For the text-containing cell, return its midpoint in [X, Y] coordinate format. 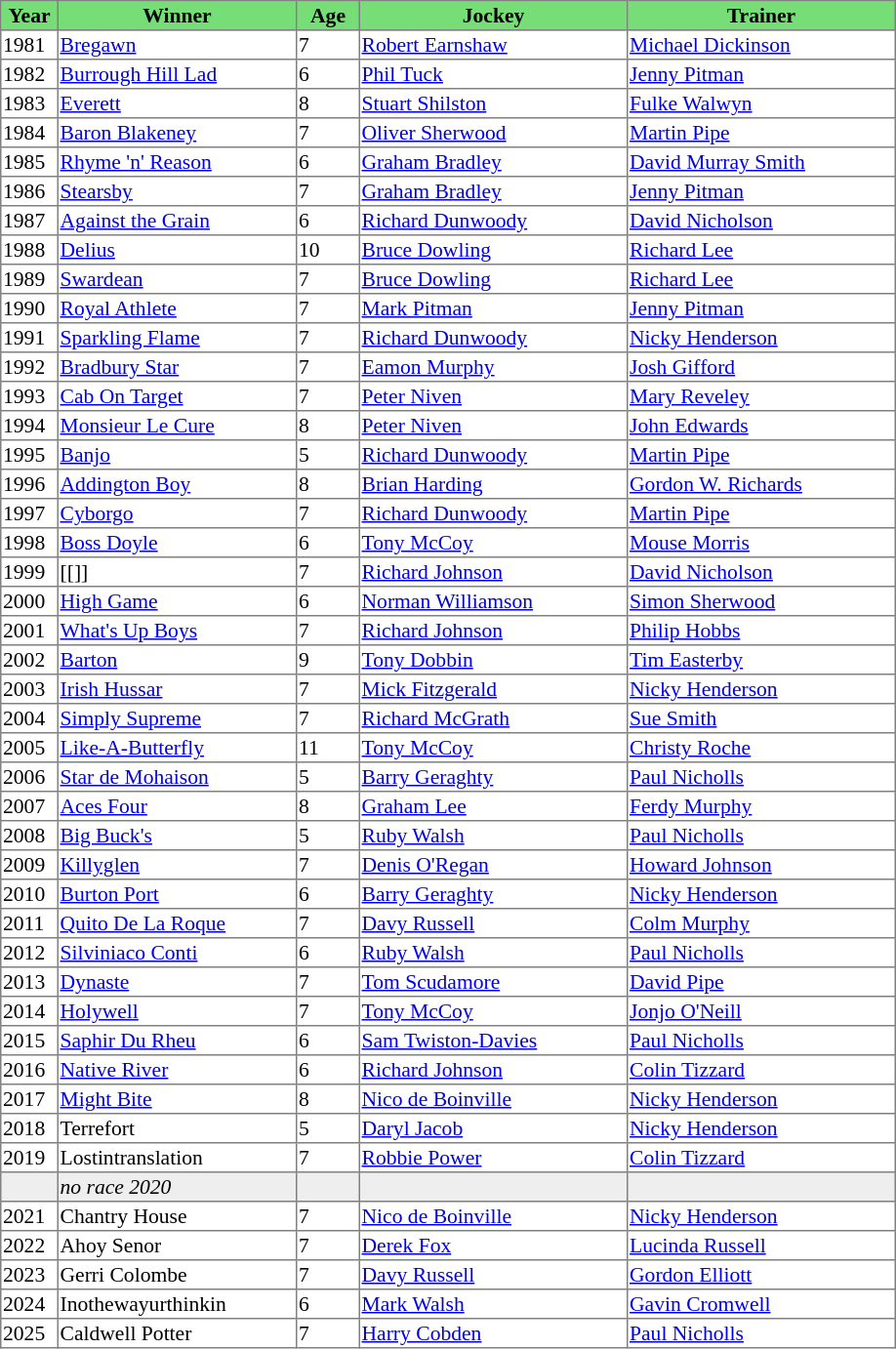
2002 [29, 660]
1996 [29, 484]
Jockey [493, 16]
Cab On Target [177, 396]
Killyglen [177, 865]
1990 [29, 308]
1999 [29, 572]
Winner [177, 16]
1989 [29, 279]
Fulke Walwyn [761, 103]
2004 [29, 718]
Quito De La Roque [177, 923]
Gordon W. Richards [761, 484]
Simply Supreme [177, 718]
Everett [177, 103]
2015 [29, 1041]
What's Up Boys [177, 631]
Daryl Jacob [493, 1128]
1994 [29, 426]
Mark Walsh [493, 1304]
Chantry House [177, 1216]
Mick Fitzgerald [493, 689]
Mouse Morris [761, 543]
Phil Tuck [493, 74]
11 [328, 748]
Mary Reveley [761, 396]
2016 [29, 1070]
2021 [29, 1216]
2010 [29, 894]
Against the Grain [177, 221]
Cyborgo [177, 513]
1982 [29, 74]
1992 [29, 367]
2003 [29, 689]
9 [328, 660]
[[]] [177, 572]
Boss Doyle [177, 543]
Derek Fox [493, 1246]
2024 [29, 1304]
1981 [29, 45]
1998 [29, 543]
1987 [29, 221]
Caldwell Potter [177, 1333]
1991 [29, 338]
Stearsby [177, 191]
Robert Earnshaw [493, 45]
2012 [29, 953]
1995 [29, 455]
Gordon Elliott [761, 1275]
Robbie Power [493, 1158]
2001 [29, 631]
Irish Hussar [177, 689]
2008 [29, 836]
2013 [29, 982]
2005 [29, 748]
Dynaste [177, 982]
Philip Hobbs [761, 631]
Burton Port [177, 894]
Bradbury Star [177, 367]
2014 [29, 1011]
Lostintranslation [177, 1158]
Year [29, 16]
2000 [29, 601]
Eamon Murphy [493, 367]
2006 [29, 777]
1988 [29, 250]
Howard Johnson [761, 865]
1986 [29, 191]
Sparkling Flame [177, 338]
Rhyme 'n' Reason [177, 162]
Harry Cobden [493, 1333]
2019 [29, 1158]
Christy Roche [761, 748]
Big Buck's [177, 836]
2025 [29, 1333]
2022 [29, 1246]
Royal Athlete [177, 308]
Native River [177, 1070]
Trainer [761, 16]
Inothewayurthinkin [177, 1304]
Banjo [177, 455]
Oliver Sherwood [493, 133]
Barton [177, 660]
Star de Mohaison [177, 777]
Ahoy Senor [177, 1246]
Brian Harding [493, 484]
Silviniaco Conti [177, 953]
1983 [29, 103]
Sam Twiston-Davies [493, 1041]
Graham Lee [493, 806]
Lucinda Russell [761, 1246]
2011 [29, 923]
2018 [29, 1128]
no race 2020 [177, 1187]
Stuart Shilston [493, 103]
Age [328, 16]
2007 [29, 806]
Ferdy Murphy [761, 806]
Tom Scudamore [493, 982]
Norman Williamson [493, 601]
1993 [29, 396]
Josh Gifford [761, 367]
Baron Blakeney [177, 133]
Jonjo O'Neill [761, 1011]
Holywell [177, 1011]
2023 [29, 1275]
Delius [177, 250]
Simon Sherwood [761, 601]
Michael Dickinson [761, 45]
Like-A-Butterfly [177, 748]
Gerri Colombe [177, 1275]
Sue Smith [761, 718]
Denis O'Regan [493, 865]
2009 [29, 865]
2017 [29, 1099]
Richard McGrath [493, 718]
1997 [29, 513]
1985 [29, 162]
David Pipe [761, 982]
Tony Dobbin [493, 660]
John Edwards [761, 426]
Aces Four [177, 806]
1984 [29, 133]
Bregawn [177, 45]
Terrefort [177, 1128]
Monsieur Le Cure [177, 426]
Saphir Du Rheu [177, 1041]
Addington Boy [177, 484]
Swardean [177, 279]
Colm Murphy [761, 923]
David Murray Smith [761, 162]
Burrough Hill Lad [177, 74]
High Game [177, 601]
Tim Easterby [761, 660]
10 [328, 250]
Gavin Cromwell [761, 1304]
Might Bite [177, 1099]
Mark Pitman [493, 308]
